Locate the cell with the specified text and output its [x, y] center coordinate. 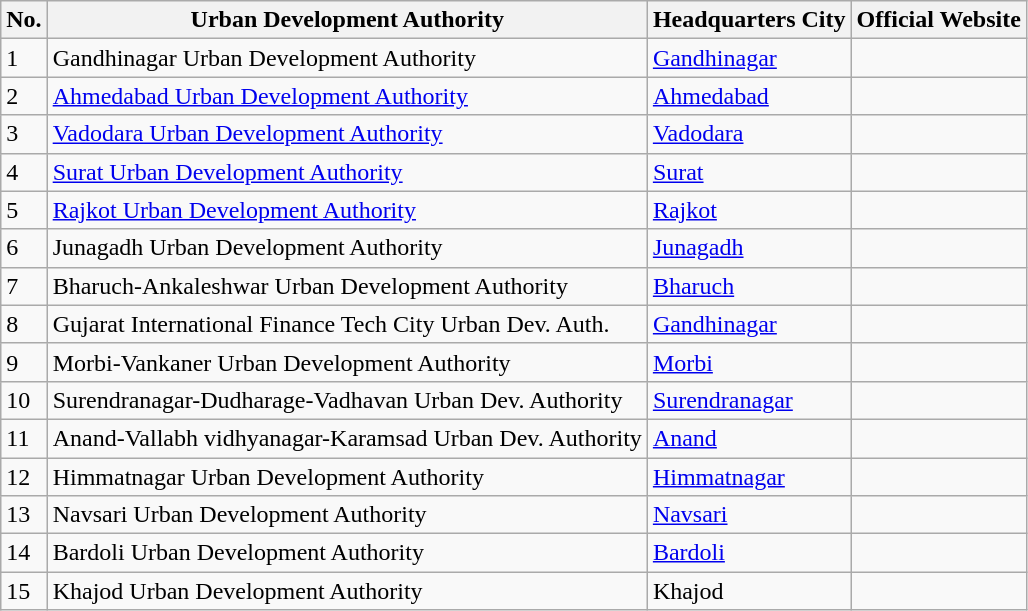
15 [24, 591]
Himmatnagar [749, 477]
4 [24, 172]
Urban Development Authority [347, 20]
Vadodara Urban Development Authority [347, 134]
5 [24, 210]
Official Website [938, 20]
Rajkot Urban Development Authority [347, 210]
10 [24, 400]
Surat Urban Development Authority [347, 172]
Bardoli Urban Development Authority [347, 553]
2 [24, 96]
Navsari [749, 515]
Khajod Urban Development Authority [347, 591]
Junagadh [749, 248]
Anand [749, 438]
Bharuch [749, 286]
Rajkot [749, 210]
1 [24, 58]
11 [24, 438]
Gujarat International Finance Tech City Urban Dev. Auth. [347, 324]
6 [24, 248]
Junagadh Urban Development Authority [347, 248]
Surendranagar-Dudharage-Vadhavan Urban Dev. Authority [347, 400]
Khajod [749, 591]
No. [24, 20]
7 [24, 286]
Morbi [749, 362]
3 [24, 134]
Headquarters City [749, 20]
14 [24, 553]
Bharuch-Ankaleshwar Urban Development Authority [347, 286]
Surendranagar [749, 400]
Anand-Vallabh vidhyanagar-Karamsad Urban Dev. Authority [347, 438]
Ahmedabad [749, 96]
9 [24, 362]
12 [24, 477]
8 [24, 324]
Ahmedabad Urban Development Authority [347, 96]
Bardoli [749, 553]
Morbi-Vankaner Urban Development Authority [347, 362]
Navsari Urban Development Authority [347, 515]
13 [24, 515]
Vadodara [749, 134]
Gandhinagar Urban Development Authority [347, 58]
Surat [749, 172]
Himmatnagar Urban Development Authority [347, 477]
